From the cell containing the given text, extract its center point as (X, Y) coordinate. 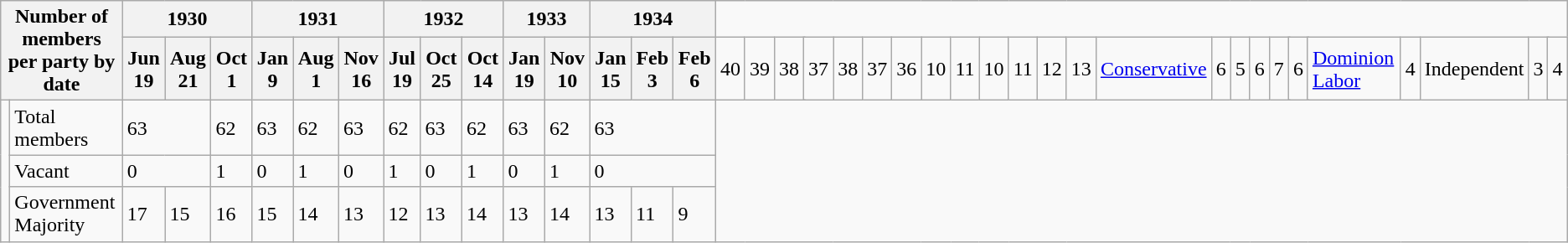
7 (1278, 69)
Conservative (1153, 69)
16 (231, 215)
Jul 19 (402, 69)
Number of membersper party by date (62, 50)
Aug 21 (188, 69)
1932 (444, 19)
Government Majority (66, 215)
1930 (188, 19)
Oct 1 (231, 69)
1934 (652, 19)
40 (730, 69)
39 (759, 69)
Independent (1474, 69)
36 (906, 69)
Feb 3 (652, 69)
Jun 19 (144, 69)
Total members (66, 127)
Oct 25 (441, 69)
17 (144, 215)
9 (694, 215)
Jan 15 (611, 69)
Feb 6 (694, 69)
5 (1240, 69)
Nov 16 (361, 69)
Vacant (66, 171)
1933 (546, 19)
Nov 10 (568, 69)
Oct 14 (482, 69)
Aug 1 (316, 69)
3 (1538, 69)
Jan 19 (524, 69)
Jan 9 (273, 69)
1931 (318, 19)
Dominion Labor (1354, 69)
